Scan for the cell matching the given text and deliver its [X, Y] coordinate at center. 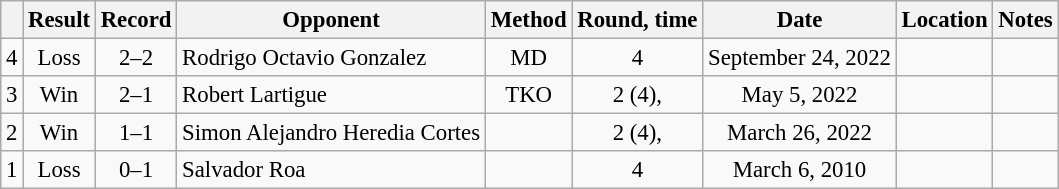
Opponent [332, 20]
2 [12, 133]
2–2 [136, 58]
Round, time [638, 20]
1–1 [136, 133]
Simon Alejandro Heredia Cortes [332, 133]
3 [12, 95]
September 24, 2022 [800, 58]
Salvador Roa [332, 170]
Rodrigo Octavio Gonzalez [332, 58]
1 [12, 170]
May 5, 2022 [800, 95]
Location [944, 20]
0–1 [136, 170]
2–1 [136, 95]
MD [528, 58]
Method [528, 20]
Date [800, 20]
Robert Lartigue [332, 95]
Notes [1026, 20]
Result [60, 20]
Record [136, 20]
TKO [528, 95]
March 6, 2010 [800, 170]
March 26, 2022 [800, 133]
